Find where the given text appears and provide that cell's center as [x, y] coordinate. 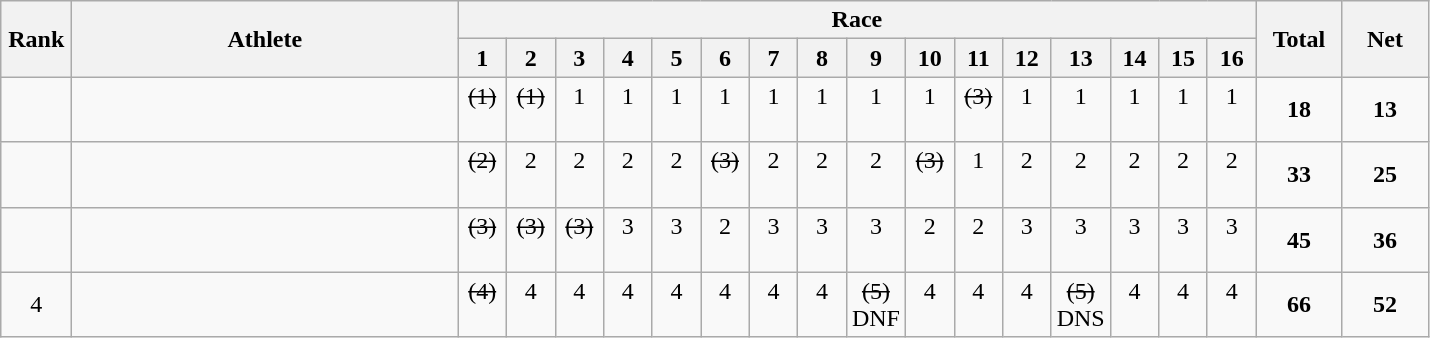
52 [1385, 304]
(2) [482, 174]
Athlete [265, 39]
Rank [36, 39]
7 [774, 58]
66 [1299, 304]
9 [876, 58]
12 [1028, 58]
11 [978, 58]
Net [1385, 39]
(5)DNS [1080, 304]
16 [1232, 58]
10 [930, 58]
18 [1299, 110]
36 [1385, 240]
(5)DNF [876, 304]
Race [857, 20]
Total [1299, 39]
8 [822, 58]
(4) [482, 304]
15 [1184, 58]
14 [1134, 58]
45 [1299, 240]
25 [1385, 174]
33 [1299, 174]
5 [676, 58]
6 [726, 58]
